Identify which cell holds the provided text, then report its [x, y] central coordinate. 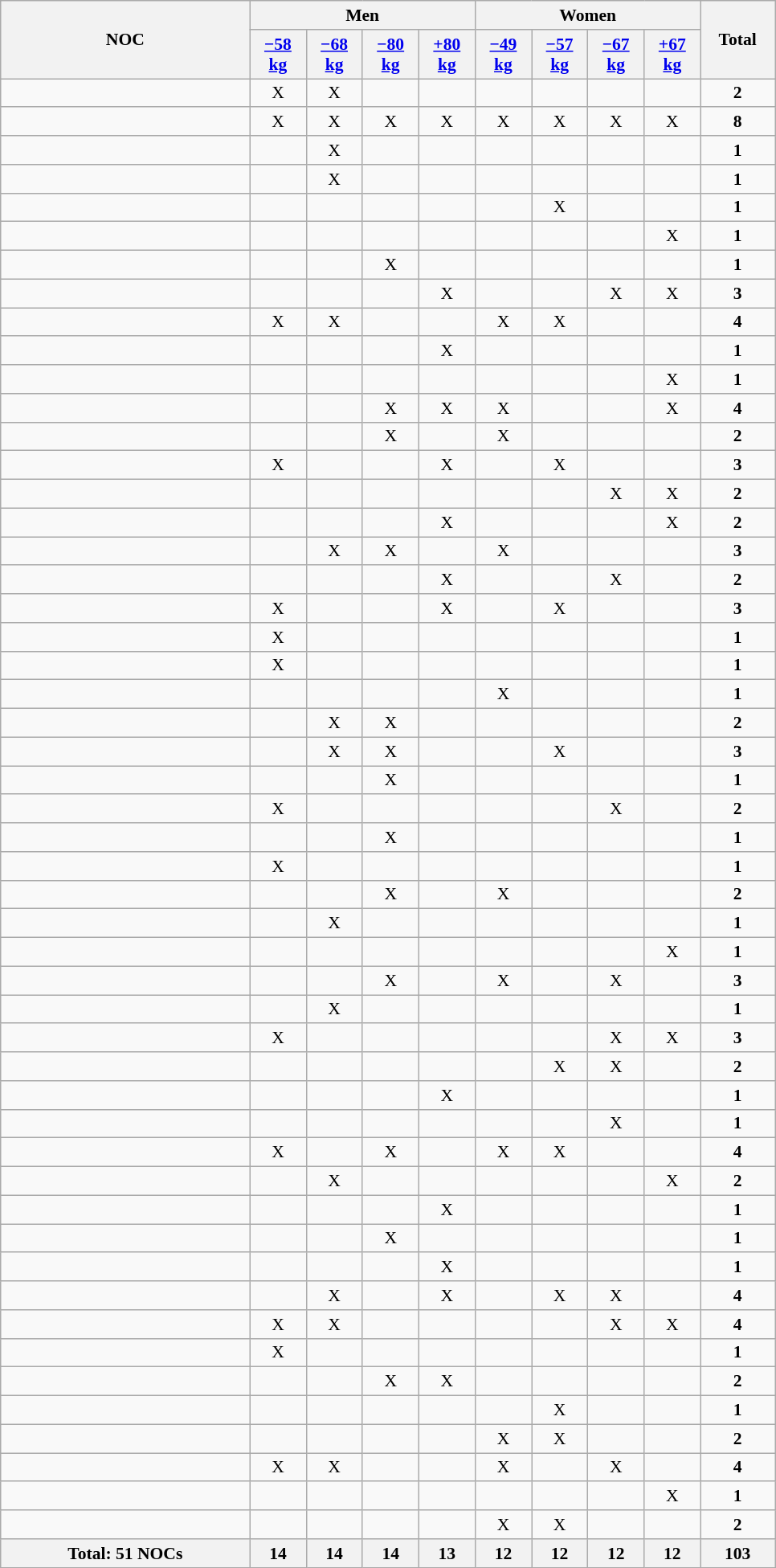
Women [587, 15]
103 [737, 1554]
−49 kg [503, 55]
+67 kg [672, 55]
+80 kg [447, 55]
−68 kg [334, 55]
13 [447, 1554]
−67 kg [616, 55]
−57 kg [560, 55]
Total [737, 40]
NOC [125, 40]
8 [737, 122]
−80 kg [390, 55]
Men [362, 15]
Total: 51 NOCs [125, 1554]
−58 kg [278, 55]
